Scan for the cell matching the given text and deliver its (X, Y) coordinate at center. 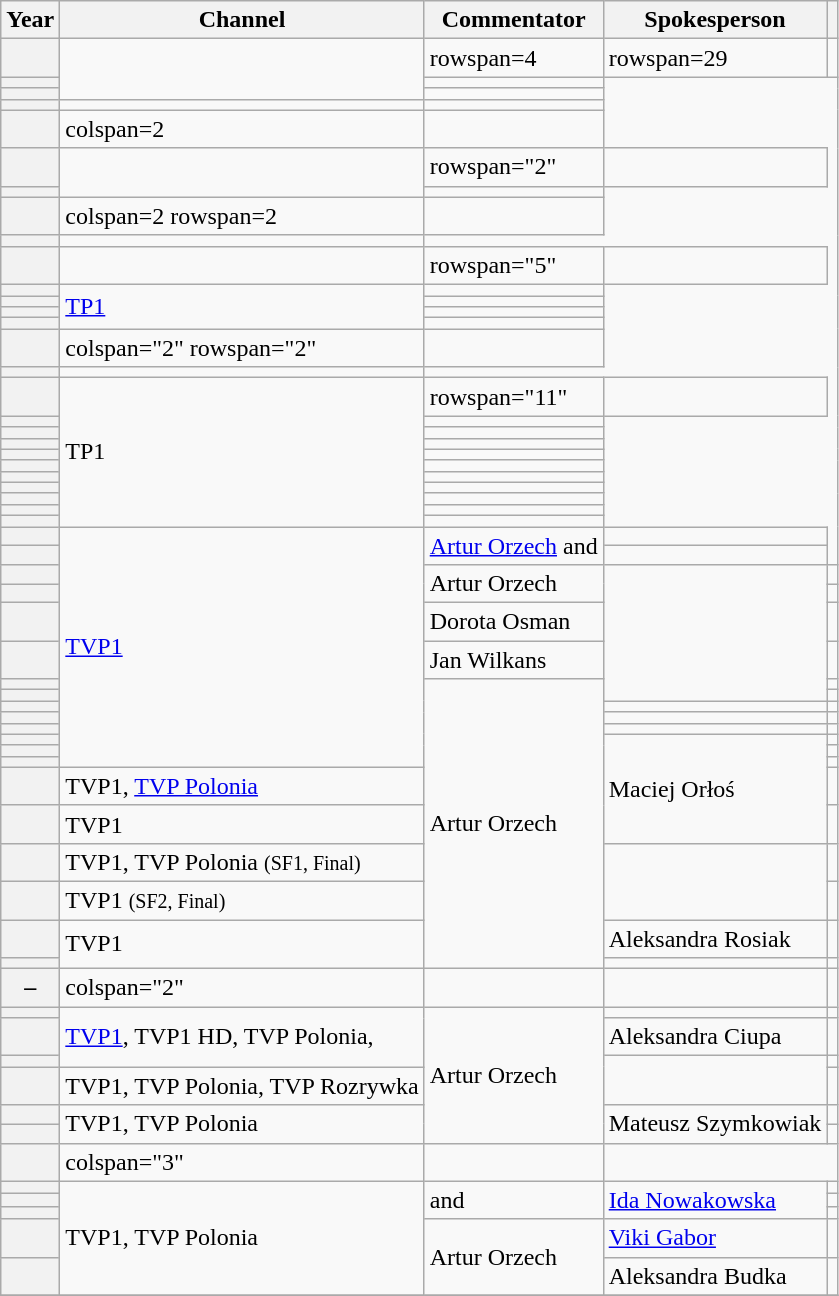
Dorota Osman (514, 622)
TVP1, TVP1 HD, TVP Polonia, (242, 1037)
Viki Gabor (715, 1238)
Artur Orzech and (514, 545)
colspan="2" rowspan="2" (242, 348)
colspan=2 (242, 129)
Maciej Orłoś (715, 788)
colspan=2 rowspan=2 (242, 216)
TVP1 (SF2, Final) (242, 900)
TVP1, TVP Polonia, TVP Rozrywka (242, 1086)
colspan="3" (242, 1162)
colspan="2" (242, 988)
rowspan="2" (514, 167)
Aleksandra Rosiak (715, 939)
Ida Nowakowska (715, 1200)
Spokesperson (715, 20)
Aleksandra Ciupa (715, 1037)
Jan Wilkans (514, 660)
and (514, 1200)
– (30, 988)
Mateusz Szymkowiak (715, 1124)
rowspan="11" (514, 397)
rowspan=4 (514, 58)
TVP1, TVP Polonia (SF1, Final) (242, 862)
rowspan="5" (514, 265)
Channel (242, 20)
Aleksandra Budka (715, 1276)
Commentator (514, 20)
rowspan=29 (715, 58)
Year (30, 20)
